From the cell containing the given text, extract its center point as [X, Y] coordinate. 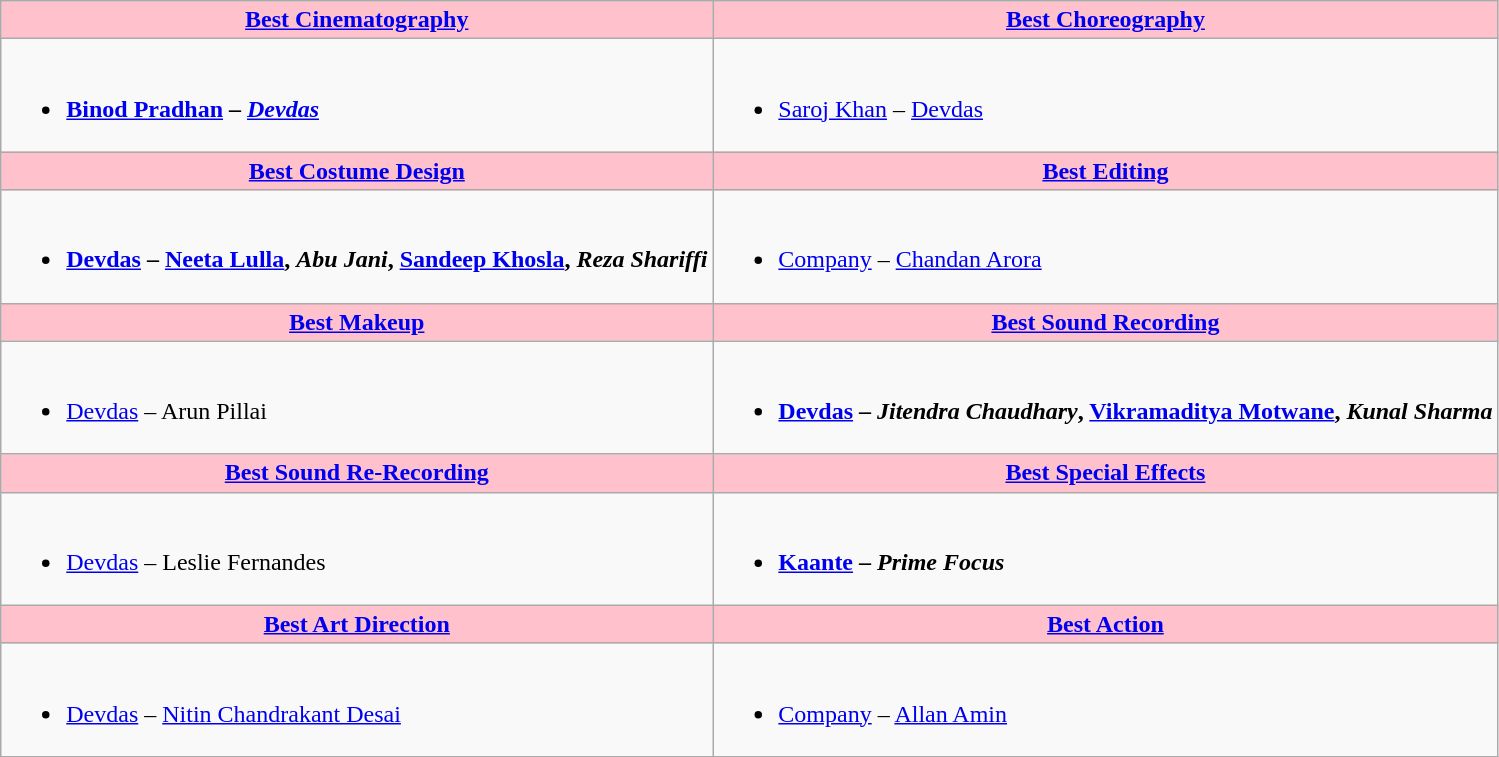
Company – Chandan Arora [1106, 246]
Best Sound Re-Recording [357, 473]
Kaante – Prime Focus [1106, 548]
Best Sound Recording [1106, 322]
Devdas – Jitendra Chaudhary, Vikramaditya Motwane, Kunal Sharma [1106, 398]
Best Art Direction [357, 624]
Company – Allan Amin [1106, 700]
Devdas – Neeta Lulla, Abu Jani, Sandeep Khosla, Reza Shariffi [357, 246]
Best Special Effects [1106, 473]
Devdas – Arun Pillai [357, 398]
Devdas – Leslie Fernandes [357, 548]
Best Makeup [357, 322]
Best Editing [1106, 171]
Best Costume Design [357, 171]
Best Choreography [1106, 20]
Best Cinematography [357, 20]
Saroj Khan – Devdas [1106, 96]
Binod Pradhan – Devdas [357, 96]
Devdas – Nitin Chandrakant Desai [357, 700]
Best Action [1106, 624]
